Capture the cell that displays the provided text and extract its (X, Y) central coordinate. 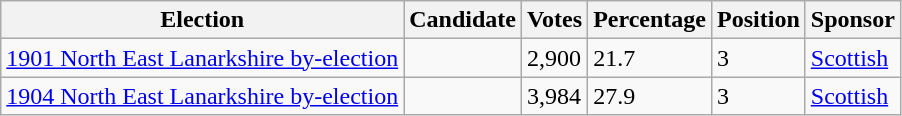
1901 North East Lanarkshire by-election (202, 58)
Percentage (650, 20)
Votes (554, 20)
27.9 (650, 96)
3,984 (554, 96)
21.7 (650, 58)
Election (202, 20)
Candidate (463, 20)
2,900 (554, 58)
Sponsor (852, 20)
Position (759, 20)
1904 North East Lanarkshire by-election (202, 96)
